Identify which cell holds the provided text, then report its (x, y) central coordinate. 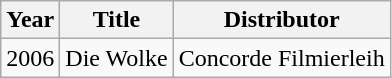
Title (116, 20)
Concorde Filmierleih (282, 58)
Die Wolke (116, 58)
2006 (30, 58)
Distributor (282, 20)
Year (30, 20)
